Locate the cell with the specified text and output its (X, Y) center coordinate. 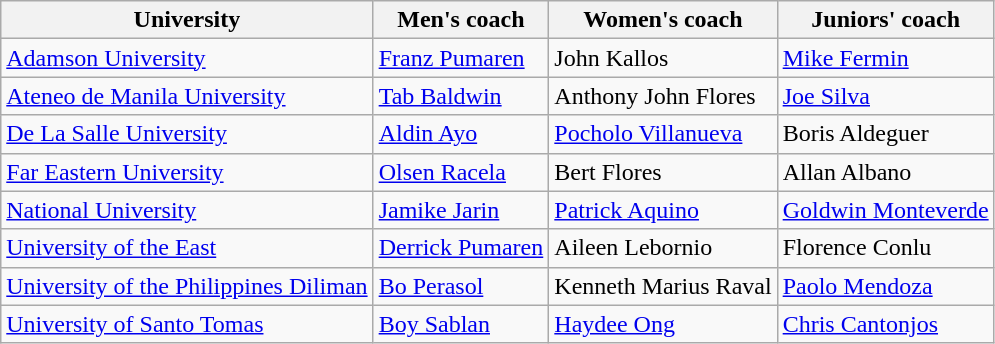
University of the Philippines Diliman (187, 286)
Florence Conlu (886, 248)
University of the East (187, 248)
Aldin Ayo (461, 134)
National University (187, 210)
Women's coach (663, 20)
Bo Perasol (461, 286)
Boris Aldeguer (886, 134)
Pocholo Villanueva (663, 134)
Paolo Mendoza (886, 286)
University of Santo Tomas (187, 324)
Juniors' coach (886, 20)
Anthony John Flores (663, 96)
Patrick Aquino (663, 210)
University (187, 20)
Chris Cantonjos (886, 324)
Haydee Ong (663, 324)
Bert Flores (663, 172)
De La Salle University (187, 134)
Goldwin Monteverde (886, 210)
Ateneo de Manila University (187, 96)
Aileen Lebornio (663, 248)
Mike Fermin (886, 58)
Kenneth Marius Raval (663, 286)
Allan Albano (886, 172)
Franz Pumaren (461, 58)
Joe Silva (886, 96)
John Kallos (663, 58)
Derrick Pumaren (461, 248)
Adamson University (187, 58)
Jamike Jarin (461, 210)
Olsen Racela (461, 172)
Tab Baldwin (461, 96)
Far Eastern University (187, 172)
Boy Sablan (461, 324)
Men's coach (461, 20)
